Return the [x, y] coordinate for the center point of the cell that contains the specified text.  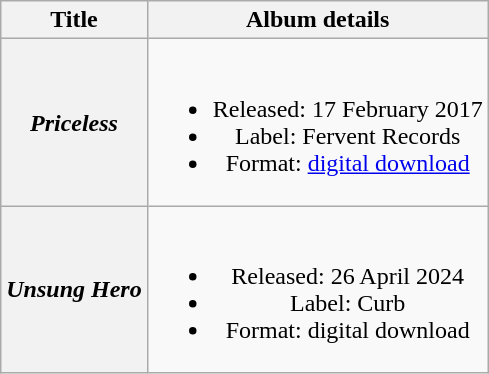
Unsung Hero [74, 290]
Priceless [74, 122]
Title [74, 20]
Released: 17 February 2017Label: Fervent RecordsFormat: digital download [318, 122]
Album details [318, 20]
Released: 26 April 2024Label: CurbFormat: digital download [318, 290]
